Provide the [X, Y] coordinate of the cell's center where the given text is located.  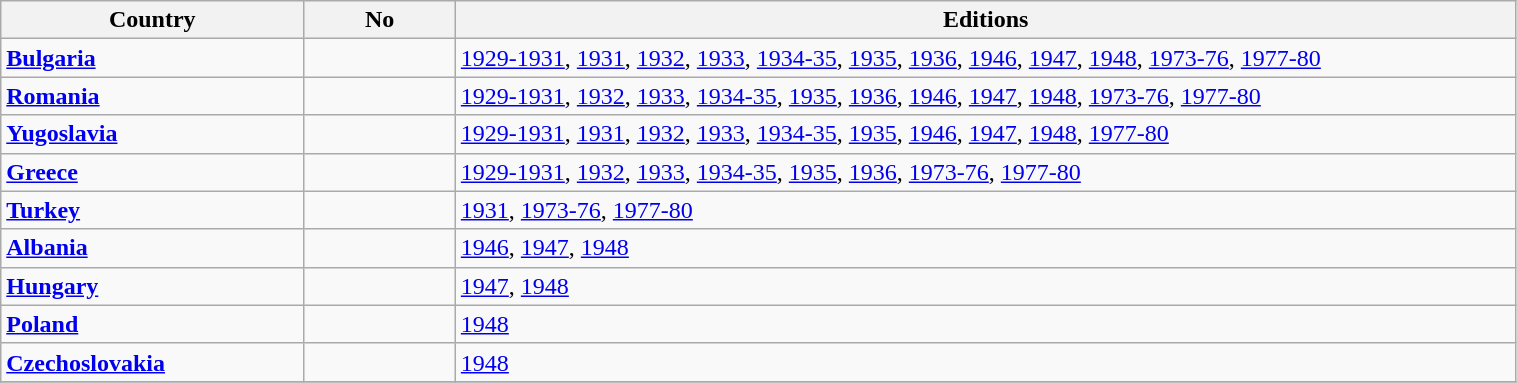
Czechoslovakia [152, 362]
Poland [152, 324]
No [380, 20]
1929-1931, 1931, 1932, 1933, 1934-35, 1935, 1936, 1946, 1947, 1948, 1973-76, 1977-80 [986, 58]
1931, 1973-76, 1977-80 [986, 210]
Romania [152, 96]
1946, 1947, 1948 [986, 248]
1929-1931, 1932, 1933, 1934-35, 1935, 1936, 1973-76, 1977-80 [986, 172]
Albania [152, 248]
1947, 1948 [986, 286]
Editions [986, 20]
Hungary [152, 286]
Bulgaria [152, 58]
1929-1931, 1932, 1933, 1934-35, 1935, 1936, 1946, 1947, 1948, 1973-76, 1977-80 [986, 96]
Turkey [152, 210]
1929-1931, 1931, 1932, 1933, 1934-35, 1935, 1946, 1947, 1948, 1977-80 [986, 134]
Yugoslavia [152, 134]
Greece [152, 172]
Country [152, 20]
